Identify which cell holds the provided text, then report its [X, Y] central coordinate. 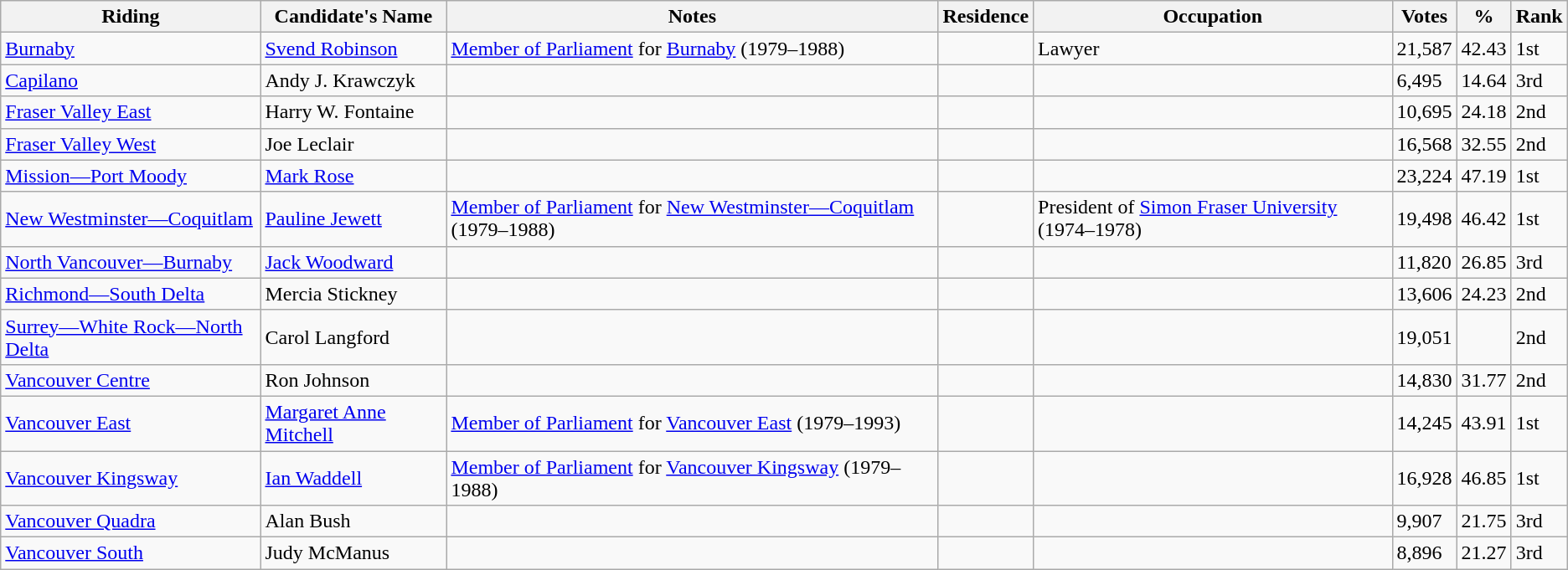
19,498 [1424, 219]
23,224 [1424, 176]
Mercia Stickney [353, 294]
13,606 [1424, 294]
24.18 [1484, 112]
Jack Woodward [353, 262]
8,896 [1424, 553]
Occupation [1213, 17]
Member of Parliament for Vancouver Kingsway (1979–1988) [692, 477]
Surrey—White Rock—North Delta [131, 336]
9,907 [1424, 521]
6,495 [1424, 80]
24.23 [1484, 294]
47.19 [1484, 176]
Harry W. Fontaine [353, 112]
Vancouver Kingsway [131, 477]
16,928 [1424, 477]
Vancouver Centre [131, 380]
% [1484, 17]
Fraser Valley East [131, 112]
14,830 [1424, 380]
North Vancouver—Burnaby [131, 262]
Pauline Jewett [353, 219]
Notes [692, 17]
Member of Parliament for Burnaby (1979–1988) [692, 49]
42.43 [1484, 49]
Member of Parliament for Vancouver East (1979–1993) [692, 424]
Rank [1540, 17]
46.85 [1484, 477]
16,568 [1424, 144]
31.77 [1484, 380]
Alan Bush [353, 521]
Ron Johnson [353, 380]
19,051 [1424, 336]
Richmond—South Delta [131, 294]
Margaret Anne Mitchell [353, 424]
Lawyer [1213, 49]
Vancouver South [131, 553]
Joe Leclair [353, 144]
26.85 [1484, 262]
Vancouver East [131, 424]
Svend Robinson [353, 49]
New Westminster—Coquitlam [131, 219]
21,587 [1424, 49]
21.75 [1484, 521]
President of Simon Fraser University (1974–1978) [1213, 219]
Vancouver Quadra [131, 521]
10,695 [1424, 112]
Member of Parliament for New Westminster—Coquitlam (1979–1988) [692, 219]
Mark Rose [353, 176]
Mission—Port Moody [131, 176]
43.91 [1484, 424]
Votes [1424, 17]
46.42 [1484, 219]
Residence [986, 17]
Judy McManus [353, 553]
Burnaby [131, 49]
14,245 [1424, 424]
Candidate's Name [353, 17]
Ian Waddell [353, 477]
Riding [131, 17]
Fraser Valley West [131, 144]
Andy J. Krawczyk [353, 80]
21.27 [1484, 553]
32.55 [1484, 144]
11,820 [1424, 262]
Carol Langford [353, 336]
Capilano [131, 80]
14.64 [1484, 80]
